Capture the cell that displays the provided text and extract its [x, y] central coordinate. 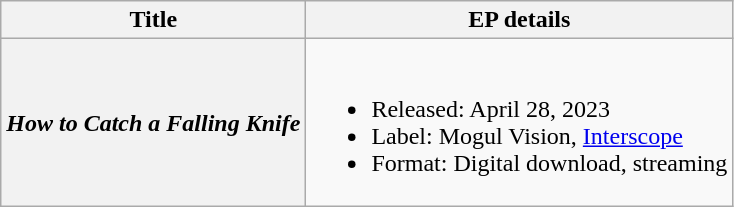
How to Catch a Falling Knife [154, 122]
EP details [520, 20]
Released: April 28, 2023Label: Mogul Vision, InterscopeFormat: Digital download, streaming [520, 122]
Title [154, 20]
